Search for the cell housing the specified text and yield its [x, y] center coordinate. 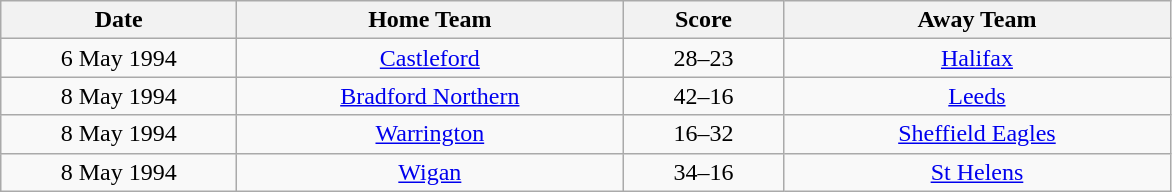
28–23 [704, 58]
Home Team [430, 20]
Warrington [430, 134]
34–16 [704, 172]
Bradford Northern [430, 96]
Date [119, 20]
St Helens [977, 172]
42–16 [704, 96]
Sheffield Eagles [977, 134]
16–32 [704, 134]
6 May 1994 [119, 58]
Leeds [977, 96]
Castleford [430, 58]
Away Team [977, 20]
Wigan [430, 172]
Halifax [977, 58]
Score [704, 20]
